Locate the cell with the specified text and output its (x, y) center coordinate. 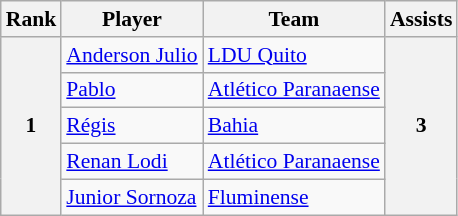
Player (132, 19)
Renan Lodi (132, 162)
Régis (132, 126)
Rank (32, 19)
1 (32, 126)
Fluminense (294, 197)
Assists (422, 19)
Team (294, 19)
Pablo (132, 90)
Junior Sornoza (132, 197)
Anderson Julio (132, 55)
Bahia (294, 126)
LDU Quito (294, 55)
3 (422, 126)
